Locate the cell with the specified text and output its (X, Y) center coordinate. 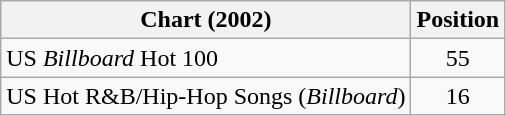
Position (458, 20)
Chart (2002) (206, 20)
55 (458, 58)
US Billboard Hot 100 (206, 58)
16 (458, 96)
US Hot R&B/Hip-Hop Songs (Billboard) (206, 96)
